Provide the (x, y) coordinate of the cell's center where the given text is located.  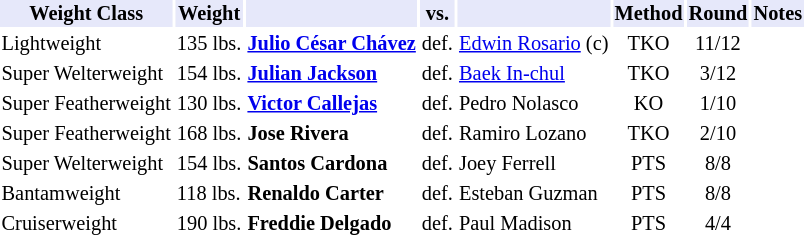
135 lbs. (209, 44)
Pedro Nolasco (534, 104)
Jose Rivera (332, 134)
Santos Cardona (332, 164)
Round (718, 14)
Bantamweight (86, 194)
Julio César Chávez (332, 44)
11/12 (718, 44)
Esteban Guzman (534, 194)
Renaldo Carter (332, 194)
Edwin Rosario (c) (534, 44)
Notes (778, 14)
Julian Jackson (332, 74)
2/10 (718, 134)
Baek In-chul (534, 74)
130 lbs. (209, 104)
Weight Class (86, 14)
168 lbs. (209, 134)
1/10 (718, 104)
Method (648, 14)
118 lbs. (209, 194)
Lightweight (86, 44)
vs. (437, 14)
Joey Ferrell (534, 164)
KO (648, 104)
Ramiro Lozano (534, 134)
3/12 (718, 74)
Weight (209, 14)
Victor Callejas (332, 104)
